Determine the [x, y] coordinate at the center of the cell enclosing the given text.  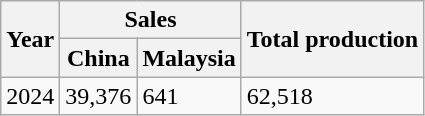
China [98, 58]
641 [189, 96]
Total production [332, 39]
Malaysia [189, 58]
Year [30, 39]
Sales [150, 20]
2024 [30, 96]
62,518 [332, 96]
39,376 [98, 96]
